Return [x, y] of the center of cell containing provided text 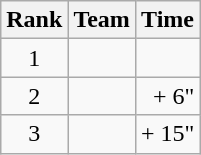
+ 6" [167, 96]
+ 15" [167, 134]
2 [34, 96]
Rank [34, 20]
3 [34, 134]
Team [102, 20]
1 [34, 58]
Time [167, 20]
